Find where the given text appears and provide that cell's center as [x, y] coordinate. 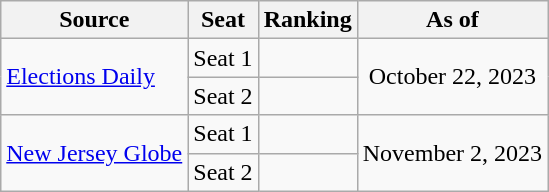
Ranking [308, 20]
October 22, 2023 [452, 77]
New Jersey Globe [94, 153]
Source [94, 20]
Seat [223, 20]
As of [452, 20]
Elections Daily [94, 77]
November 2, 2023 [452, 153]
